Detect which cell encompasses the target text, then output its [X, Y] center coordinate. 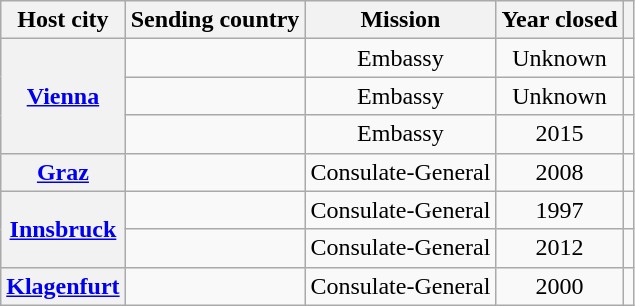
1997 [560, 210]
Mission [400, 20]
2000 [560, 286]
2008 [560, 172]
Sending country [215, 20]
Year closed [560, 20]
Klagenfurt [63, 286]
Graz [63, 172]
Innsbruck [63, 229]
Host city [63, 20]
2012 [560, 248]
2015 [560, 134]
Vienna [63, 96]
